Detect which cell encompasses the target text, then output its (x, y) center coordinate. 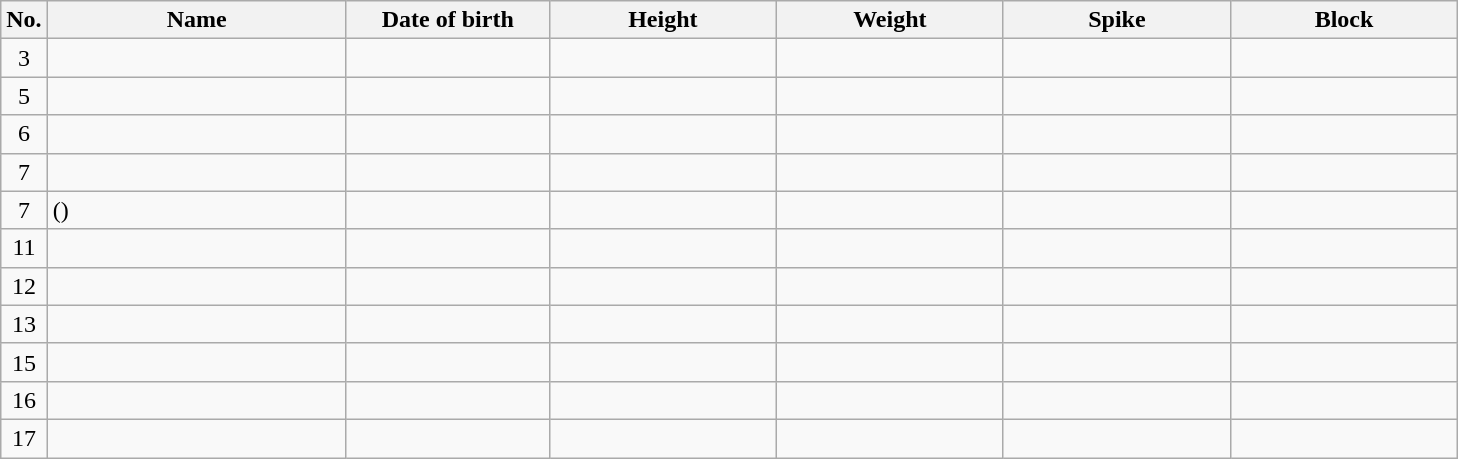
5 (24, 96)
Block (1344, 20)
11 (24, 248)
() (196, 210)
17 (24, 438)
No. (24, 20)
13 (24, 324)
16 (24, 400)
15 (24, 362)
Height (662, 20)
12 (24, 286)
Date of birth (448, 20)
Name (196, 20)
3 (24, 58)
Spike (1116, 20)
Weight (890, 20)
6 (24, 134)
